Scan for the cell matching the given text and deliver its [x, y] coordinate at center. 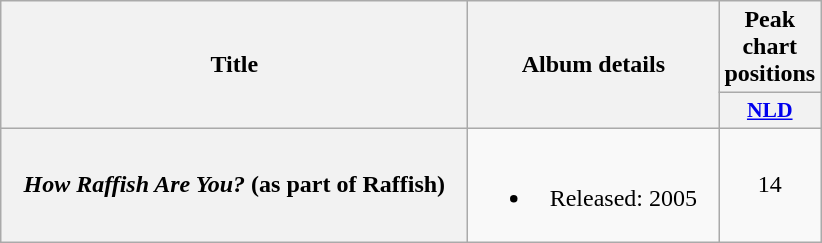
14 [770, 184]
Peak chart positions [770, 47]
Title [234, 65]
Album details [594, 65]
Released: 2005 [594, 184]
How Raffish Are You? (as part of Raffish) [234, 184]
NLD [770, 111]
